Search for the cell housing the specified text and yield its (X, Y) center coordinate. 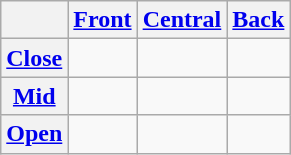
Central (182, 20)
Close (34, 58)
Open (34, 134)
Back (258, 20)
Mid (34, 96)
Front (102, 20)
